For the text-containing cell, return its midpoint in (x, y) coordinate format. 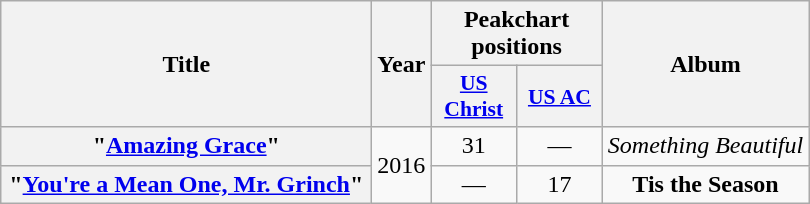
Peakchart positions (516, 34)
Tis the Season (705, 184)
"Amazing Grace" (186, 146)
"You're a Mean One, Mr. Grinch" (186, 184)
Something Beautiful (705, 146)
US AC (560, 96)
31 (474, 146)
2016 (402, 165)
17 (560, 184)
Title (186, 64)
US Christ (474, 96)
Year (402, 64)
Album (705, 64)
